Output the [X, Y] coordinate of the center of the cell containing the given text.  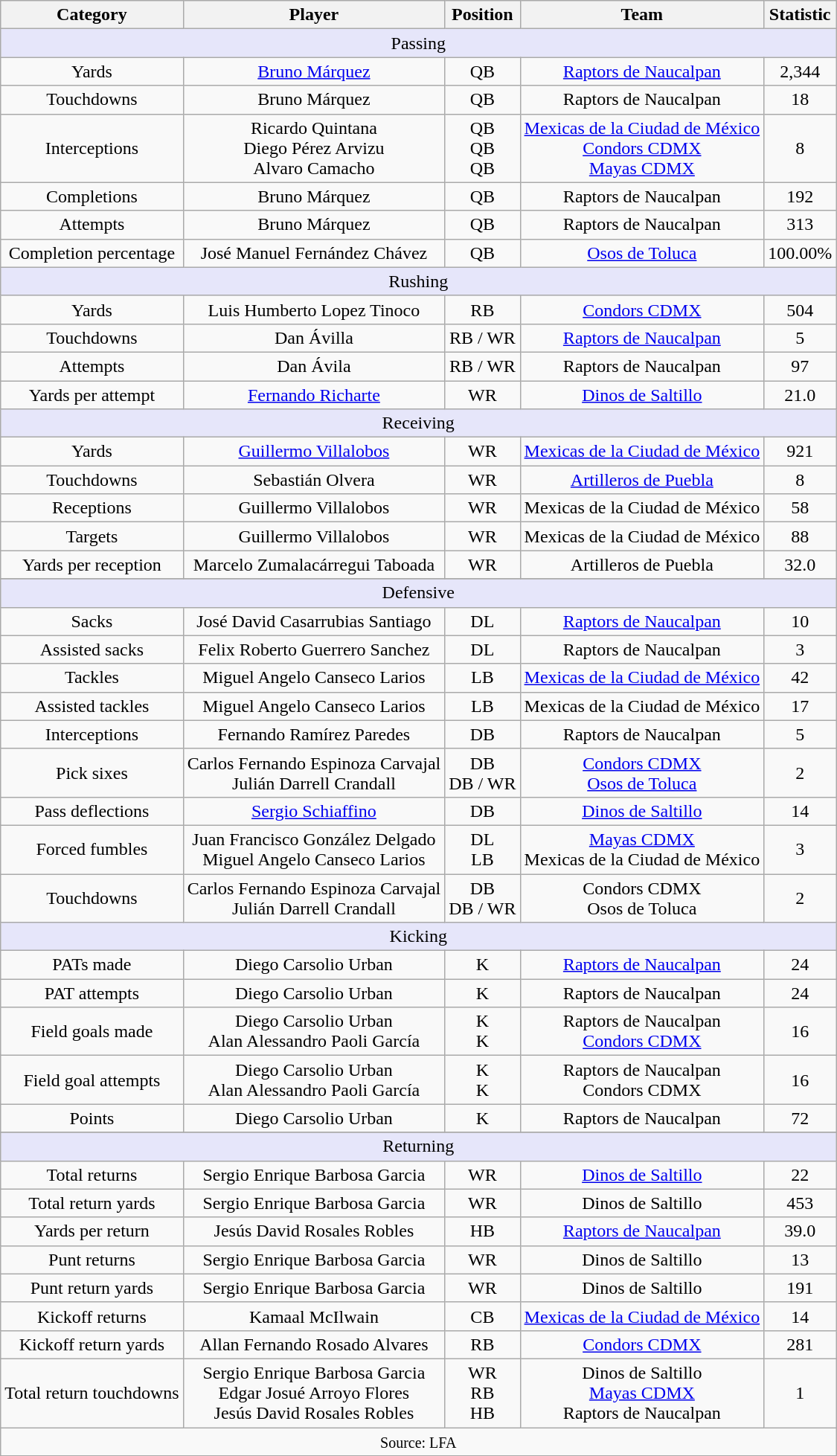
Felix Roberto Guerrero Sanchez [314, 650]
Total return touchdowns [92, 1393]
Dan Ávilla [314, 338]
21.0 [801, 395]
Pass deflections [92, 811]
Returning [418, 1146]
Yards per attempt [92, 395]
José David Casarrubias Santiago [314, 621]
72 [801, 1118]
Completion percentage [92, 253]
32.0 [801, 565]
Fernando Richarte [314, 395]
Kickoff returns [92, 1316]
453 [801, 1203]
Mexicas de la Ciudad de México Condors CDMX Mayas CDMX [642, 148]
313 [801, 225]
CB [482, 1316]
Category [92, 15]
Sergio Schiaffino [314, 811]
281 [801, 1344]
39.0 [801, 1231]
Field goal attempts [92, 1080]
Receptions [92, 508]
Total return yards [92, 1203]
Sebastián Olvera [314, 480]
Passing [418, 43]
Player [314, 15]
58 [801, 508]
Source: LFA [418, 1441]
QB QB QB [482, 148]
504 [801, 310]
Kamaal McIlwain [314, 1316]
192 [801, 196]
Field goals made [92, 1031]
Jesús David Rosales Robles [314, 1231]
2,344 [801, 71]
10 [801, 621]
Pick sixes [92, 772]
José Manuel Fernández Chávez [314, 253]
Position [482, 15]
Punt returns [92, 1260]
Total returns [92, 1175]
PATs made [92, 965]
Assisted tackles [92, 706]
97 [801, 366]
17 [801, 706]
13 [801, 1260]
Kicking [418, 937]
Points [92, 1118]
Allan Fernando Rosado Alvares [314, 1344]
Targets [92, 536]
Yards per reception [92, 565]
18 [801, 100]
HB [482, 1231]
Juan Francisco González Delgado Miguel Angelo Canseco Larios [314, 850]
Dan Ávila [314, 366]
Yards per return [92, 1231]
Tackles [92, 678]
Forced fumbles [92, 850]
WR RB HB [482, 1393]
Team [642, 15]
1 [801, 1393]
Luis Humberto Lopez Tinoco [314, 310]
Marcelo Zumalacárregui Taboada [314, 565]
DL LB [482, 850]
921 [801, 452]
100.00% [801, 253]
Completions [92, 196]
PAT attempts [92, 993]
Rushing [418, 281]
191 [801, 1288]
Punt return yards [92, 1288]
88 [801, 536]
Sacks [92, 621]
Ricardo Quintana Diego Pérez Arvizu Alvaro Camacho [314, 148]
42 [801, 678]
Mayas CDMX Mexicas de la Ciudad de México [642, 850]
Receiving [418, 423]
Fernando Ramírez Paredes [314, 734]
Dinos de Saltillo Mayas CDMX Raptors de Naucalpan [642, 1393]
Defensive [418, 593]
Statistic [801, 15]
Osos de Toluca [642, 253]
Kickoff return yards [92, 1344]
22 [801, 1175]
Assisted sacks [92, 650]
Sergio Enrique Barbosa Garcia Edgar Josué Arroyo Flores Jesús David Rosales Robles [314, 1393]
